Pinpoint the cell where the given text exists, returning its [X, Y] midpoint coordinate. 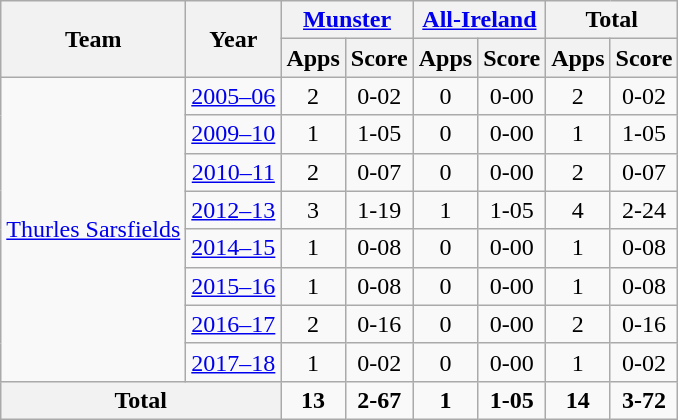
2016–17 [234, 324]
2009–10 [234, 134]
3-72 [644, 400]
Thurles Sarsfields [94, 229]
14 [578, 400]
Year [234, 39]
2012–13 [234, 210]
Team [94, 39]
3 [313, 210]
13 [313, 400]
2015–16 [234, 286]
4 [578, 210]
2014–15 [234, 248]
Munster [347, 20]
2005–06 [234, 96]
All-Ireland [479, 20]
2017–18 [234, 362]
1-19 [379, 210]
2010–11 [234, 172]
2-24 [644, 210]
2-67 [379, 400]
